Pinpoint the cell where the given text exists, returning its (X, Y) midpoint coordinate. 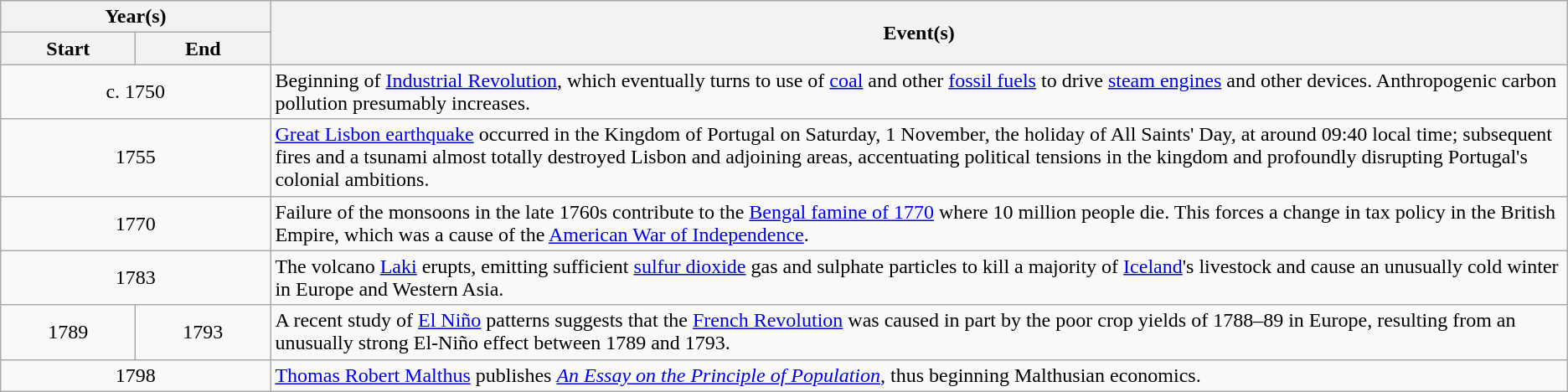
End (203, 49)
Start (69, 49)
c. 1750 (136, 92)
1789 (69, 332)
Year(s) (136, 17)
1798 (136, 375)
1755 (136, 157)
1770 (136, 223)
1783 (136, 278)
Thomas Robert Malthus publishes An Essay on the Principle of Population, thus beginning Malthusian economics. (919, 375)
Event(s) (919, 33)
1793 (203, 332)
